Scan for the cell matching the given text and deliver its [x, y] coordinate at center. 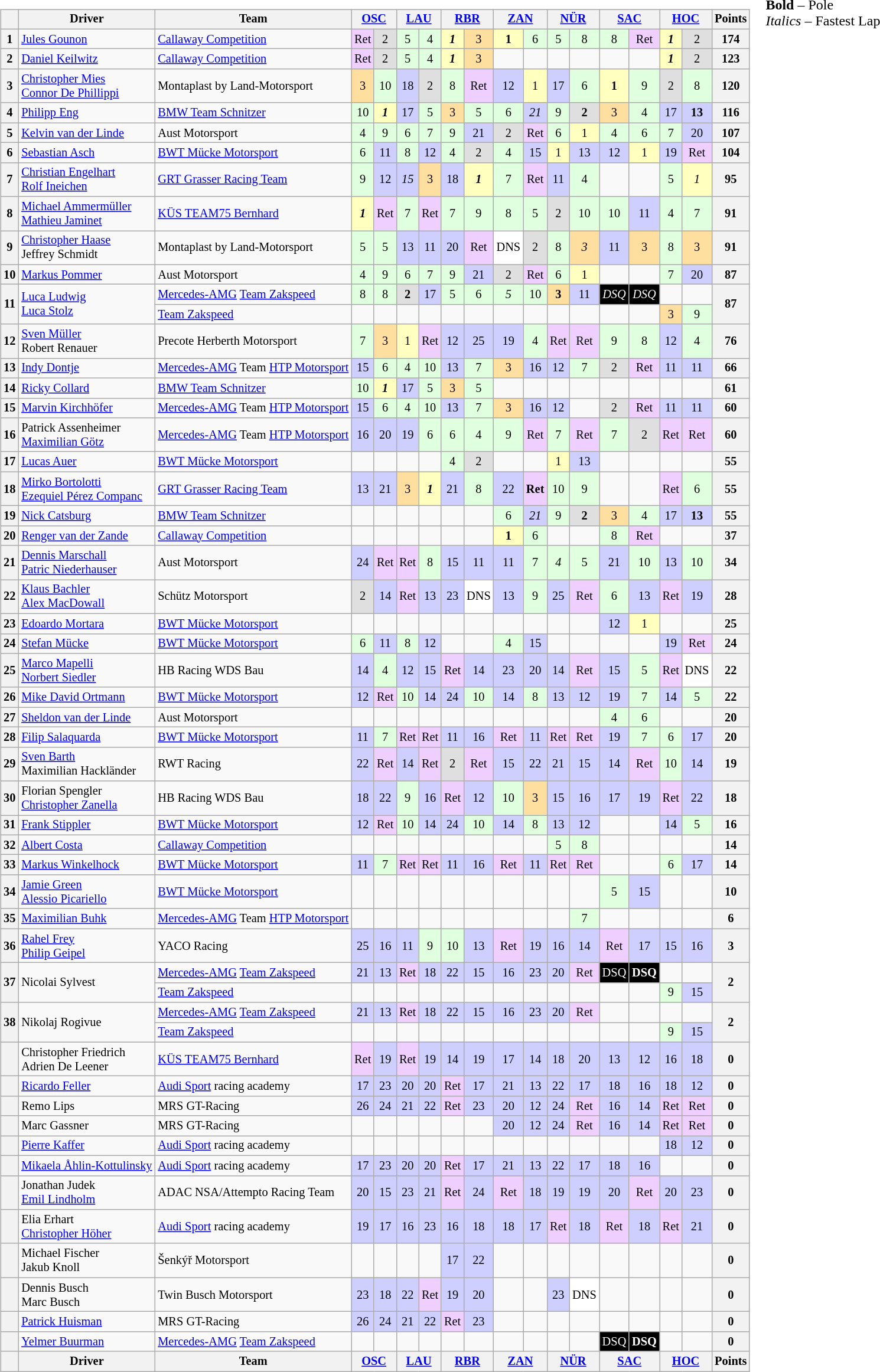
76 [731, 341]
Remo Lips [86, 1106]
30 [9, 798]
116 [731, 113]
27 [9, 717]
Ricky Collard [86, 388]
Twin Busch Motorsport [253, 1295]
Mike David Ortmann [86, 697]
Indy Dontje [86, 368]
Edoardo Mortara [86, 623]
Pierre Kaffer [86, 1146]
120 [731, 86]
Kelvin van der Linde [86, 133]
38 [9, 1023]
Marco Mapelli Norbert Siedler [86, 671]
Sheldon van der Linde [86, 717]
YACO Racing [253, 946]
Marc Gassner [86, 1126]
Albert Costa [86, 845]
Patrick Huisman [86, 1322]
Šenkýř Motorsport [253, 1260]
Markus Pommer [86, 275]
Renger van der Zande [86, 535]
Elia Erhart Christopher Höher [86, 1227]
Ricardo Feller [86, 1086]
Jamie Green Alessio Picariello [86, 892]
36 [9, 946]
61 [731, 388]
Frank Stippler [86, 825]
174 [731, 39]
Klaus Bachler Alex MacDowall [86, 597]
31 [9, 825]
Philipp Eng [86, 113]
Daniel Keilwitz [86, 59]
66 [731, 368]
Luca Ludwig Luca Stolz [86, 305]
Mikaela Åhlin-Kottulinsky [86, 1165]
32 [9, 845]
Dennis Busch Marc Busch [86, 1295]
Michael Ammermüller Mathieu Jaminet [86, 214]
Filip Salaquarda [86, 737]
Precote Herberth Motorsport [253, 341]
Sebastian Asch [86, 153]
Jonathan Judek Emil Lindholm [86, 1193]
95 [731, 179]
Florian Spengler Christopher Zanella [86, 798]
Nicolai Sylvest [86, 982]
Nikolaj Rogivue [86, 1023]
Schütz Motorsport [253, 597]
Patrick Assenheimer Maximilian Götz [86, 435]
Yelmer Buurman [86, 1341]
Marvin Kirchhöfer [86, 408]
Christopher Mies Connor De Phillippi [86, 86]
107 [731, 133]
Dennis Marschall Patric Niederhauser [86, 563]
29 [9, 764]
35 [9, 919]
123 [731, 59]
Markus Winkelhock [86, 865]
RWT Racing [253, 764]
Maximilian Buhk [86, 919]
104 [731, 153]
Lucas Auer [86, 462]
ADAC NSA/Attempto Racing Team [253, 1193]
Sven Barth Maximilian Hackländer [86, 764]
Christian Engelhart Rolf Ineichen [86, 179]
Mirko Bortolotti Ezequiel Pérez Companc [86, 489]
Rahel Frey Philip Geipel [86, 946]
33 [9, 865]
Michael Fischer Jakub Knoll [86, 1260]
Christopher Friedrich Adrien De Leener [86, 1059]
Sven Müller Robert Renauer [86, 341]
Nick Catsburg [86, 516]
Jules Gounon [86, 39]
Christopher Haase Jeffrey Schmidt [86, 248]
Stefan Mücke [86, 643]
